Extract the [X, Y] coordinate from the center of the cell holding the provided text.  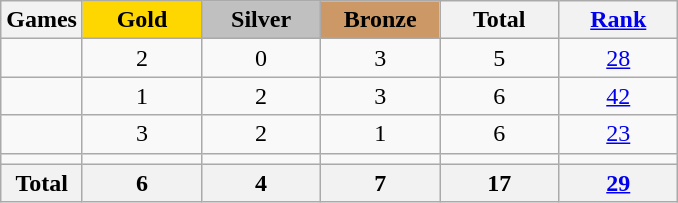
Rank [618, 20]
7 [380, 183]
23 [618, 134]
4 [262, 183]
29 [618, 183]
5 [500, 58]
42 [618, 96]
0 [262, 58]
28 [618, 58]
Gold [142, 20]
Bronze [380, 20]
17 [500, 183]
Games [42, 20]
Silver [262, 20]
